Find where the given text appears and provide that cell's center as (X, Y) coordinate. 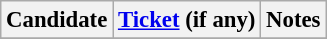
Candidate (57, 20)
Ticket (if any) (187, 20)
Notes (294, 20)
